Identify which cell holds the provided text, then report its (x, y) central coordinate. 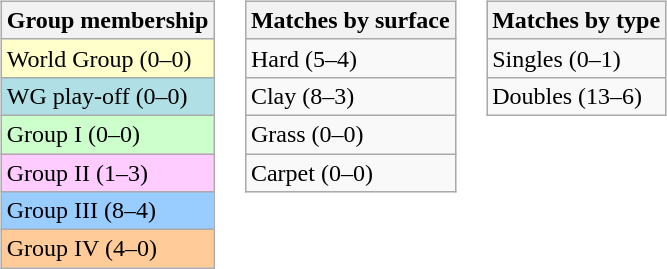
Grass (0–0) (350, 134)
WG play-off (0–0) (108, 96)
World Group (0–0) (108, 58)
Singles (0–1) (576, 58)
Carpet (0–0) (350, 173)
Doubles (13–6) (576, 96)
Group III (8–4) (108, 211)
Matches by surface (350, 20)
Group I (0–0) (108, 134)
Group IV (4–0) (108, 249)
Clay (8–3) (350, 96)
Group membership (108, 20)
Hard (5–4) (350, 58)
Group II (1–3) (108, 173)
Matches by type (576, 20)
